Return the (X, Y) coordinate for the center point of the cell that contains the specified text.  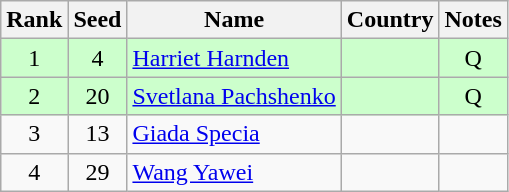
Wang Yawei (234, 172)
Notes (473, 20)
Svetlana Pachshenko (234, 96)
3 (34, 134)
Rank (34, 20)
Harriet Harnden (234, 58)
Name (234, 20)
Country (390, 20)
13 (98, 134)
29 (98, 172)
2 (34, 96)
20 (98, 96)
Giada Specia (234, 134)
Seed (98, 20)
1 (34, 58)
